Return [x, y] of the center of cell containing provided text 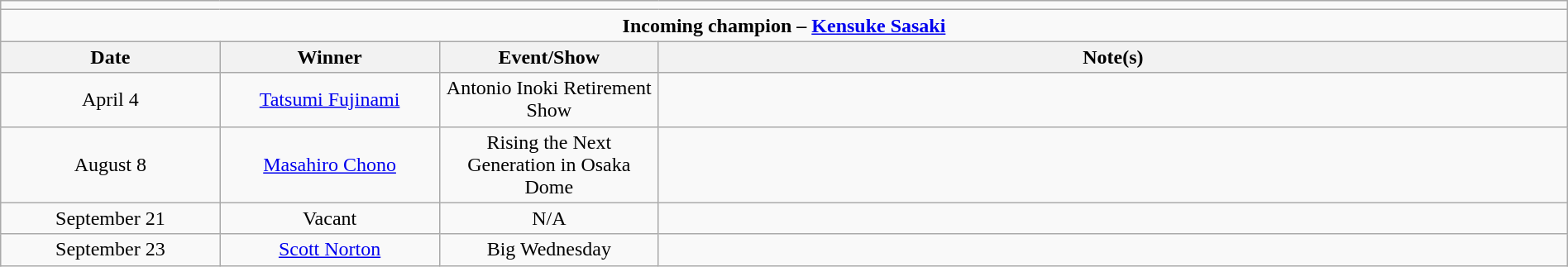
Big Wednesday [549, 250]
September 21 [111, 218]
April 4 [111, 99]
Note(s) [1113, 57]
N/A [549, 218]
September 23 [111, 250]
August 8 [111, 164]
Winner [329, 57]
Incoming champion – Kensuke Sasaki [784, 26]
Date [111, 57]
Scott Norton [329, 250]
Antonio Inoki Retirement Show [549, 99]
Rising the Next Generation in Osaka Dome [549, 164]
Masahiro Chono [329, 164]
Tatsumi Fujinami [329, 99]
Vacant [329, 218]
Event/Show [549, 57]
